Return the [x, y] coordinate for the center point of the cell that contains the specified text.  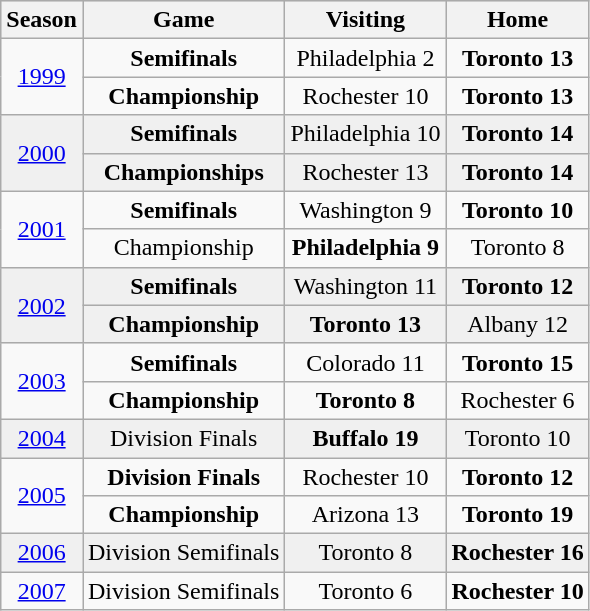
2002 [42, 305]
Arizona 13 [366, 515]
Philadelphia 9 [366, 248]
Albany 12 [518, 324]
Washington 9 [366, 210]
Championships [183, 172]
2000 [42, 153]
Visiting [366, 20]
Rochester 6 [518, 400]
2003 [42, 381]
Philadelphia 10 [366, 134]
Rochester 13 [366, 172]
Game [183, 20]
Rochester 16 [518, 553]
2005 [42, 496]
Washington 11 [366, 286]
Home [518, 20]
2001 [42, 229]
Philadelphia 2 [366, 58]
1999 [42, 77]
2006 [42, 553]
Season [42, 20]
Toronto 15 [518, 362]
Toronto 19 [518, 515]
Colorado 11 [366, 362]
2007 [42, 591]
Buffalo 19 [366, 438]
2004 [42, 438]
Toronto 6 [366, 591]
